Detect which cell encompasses the target text, then output its [x, y] center coordinate. 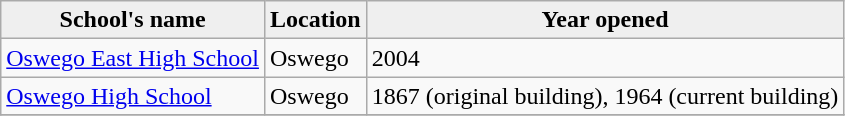
Year opened [605, 20]
2004 [605, 58]
School's name [133, 20]
1867 (original building), 1964 (current building) [605, 96]
Location [315, 20]
Oswego High School [133, 96]
Oswego East High School [133, 58]
